Search for the cell housing the specified text and yield its [X, Y] center coordinate. 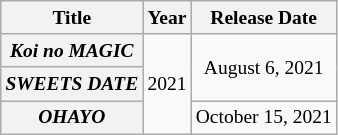
Title [72, 18]
Year [167, 18]
OHAYO [72, 118]
Koi no MAGIC [72, 50]
SWEETS DATE [72, 84]
Release Date [264, 18]
August 6, 2021 [264, 68]
October 15, 2021 [264, 118]
2021 [167, 84]
